Return (x, y) of the center of cell containing provided text 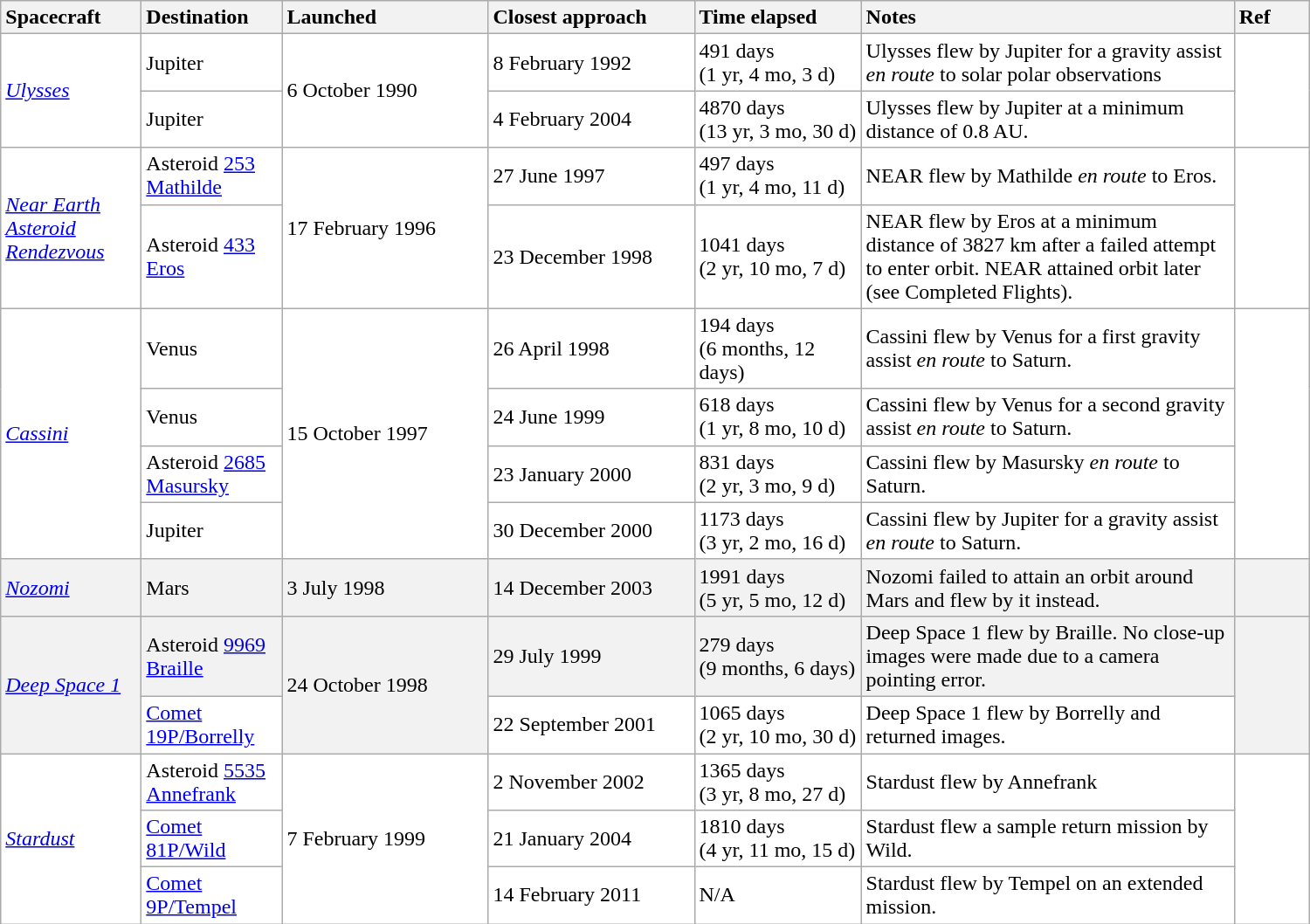
Cassini flew by Jupiter for a gravity assist en route to Saturn. (1048, 531)
Deep Space 1 flew by Borrelly and returned images. (1048, 725)
4870 days(13 yr, 3 mo, 30 d) (777, 119)
831 days(2 yr, 3 mo, 9 d) (777, 473)
17 February 1996 (385, 228)
24 October 1998 (385, 685)
Ulysses flew by Jupiter at a minimum distance of 0.8 AU. (1048, 119)
194 days(6 months, 12 days) (777, 348)
Cassini flew by Masursky en route to Saturn. (1048, 473)
Ulysses (72, 91)
15 October 1997 (385, 433)
Asteroid 2685 Masursky (211, 473)
Spacecraft (72, 17)
Stardust flew by Tempel on an extended mission. (1048, 896)
4 February 2004 (591, 119)
Comet 81P/Wild (211, 838)
1810 days(4 yr, 11 mo, 15 d) (777, 838)
1065 days(2 yr, 10 mo, 30 d) (777, 725)
Nozomi (72, 587)
497 days(1 yr, 4 mo, 11 d) (777, 176)
Deep Space 1 flew by Braille. No close-up images were made due to a camera pointing error. (1048, 656)
Destination (211, 17)
Cassini flew by Venus for a second gravity assist en route to Saturn. (1048, 417)
491 days(1 yr, 4 mo, 3 d) (777, 63)
1173 days(3 yr, 2 mo, 16 d) (777, 531)
NEAR flew by Mathilde en route to Eros. (1048, 176)
NEAR flew by Eros at a minimum distance of 3827 km after a failed attempt to enter orbit. NEAR attained orbit later (see Completed Flights). (1048, 257)
Mars (211, 587)
Cassini flew by Venus for a first gravity assist en route to Saturn. (1048, 348)
1991 days(5 yr, 5 mo, 12 d) (777, 587)
22 September 2001 (591, 725)
23 January 2000 (591, 473)
29 July 1999 (591, 656)
1365 days(3 yr, 8 mo, 27 d) (777, 781)
Comet 19P/Borrelly (211, 725)
Launched (385, 17)
14 February 2011 (591, 896)
Stardust flew by Annefrank (1048, 781)
23 December 1998 (591, 257)
24 June 1999 (591, 417)
27 June 1997 (591, 176)
26 April 1998 (591, 348)
Stardust (72, 838)
30 December 2000 (591, 531)
6 October 1990 (385, 91)
N/A (777, 896)
Ref (1272, 17)
Time elapsed (777, 17)
Near Earth Asteroid Rendezvous (72, 228)
Notes (1048, 17)
2 November 2002 (591, 781)
Nozomi failed to attain an orbit around Mars and flew by it instead. (1048, 587)
279 days(9 months, 6 days) (777, 656)
Stardust flew a sample return mission by Wild. (1048, 838)
Asteroid 253 Mathilde (211, 176)
Asteroid 5535 Annefrank (211, 781)
Closest approach (591, 17)
8 February 1992 (591, 63)
Ulysses flew by Jupiter for a gravity assist en route to solar polar observations (1048, 63)
Asteroid 433 Eros (211, 257)
618 days(1 yr, 8 mo, 10 d) (777, 417)
Comet 9P/Tempel (211, 896)
Asteroid 9969 Braille (211, 656)
14 December 2003 (591, 587)
Cassini (72, 433)
1041 days(2 yr, 10 mo, 7 d) (777, 257)
3 July 1998 (385, 587)
21 January 2004 (591, 838)
7 February 1999 (385, 838)
Deep Space 1 (72, 685)
